Identify which cell holds the provided text, then report its (x, y) central coordinate. 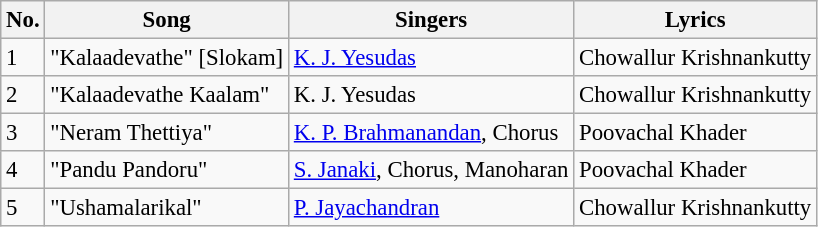
Lyrics (696, 20)
2 (23, 95)
"Kalaadevathe" [Slokam] (167, 58)
No. (23, 20)
P. Jayachandran (432, 208)
"Pandu Pandoru" (167, 170)
3 (23, 133)
"Kalaadevathe Kaalam" (167, 95)
5 (23, 208)
Song (167, 20)
Singers (432, 20)
4 (23, 170)
S. Janaki, Chorus, Manoharan (432, 170)
"Neram Thettiya" (167, 133)
"Ushamalarikal" (167, 208)
1 (23, 58)
K. P. Brahmanandan, Chorus (432, 133)
